For the text-containing cell, return its midpoint in [X, Y] coordinate format. 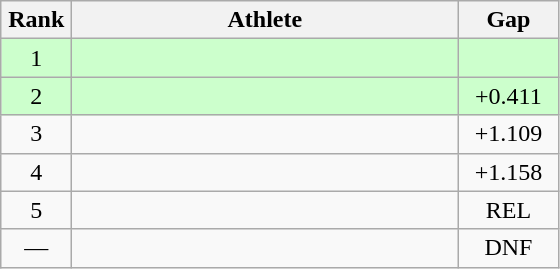
Rank [36, 20]
Athlete [265, 20]
4 [36, 172]
+1.109 [508, 134]
Gap [508, 20]
+1.158 [508, 172]
3 [36, 134]
5 [36, 210]
2 [36, 96]
+0.411 [508, 96]
— [36, 248]
REL [508, 210]
1 [36, 58]
DNF [508, 248]
